Output the [X, Y] coordinate of the center of the cell containing the given text.  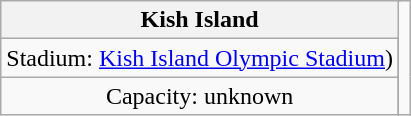
Kish Island [200, 20]
Capacity: unknown [200, 96]
Stadium: Kish Island Olympic Stadium) [200, 58]
